Capture the cell that displays the provided text and extract its (x, y) central coordinate. 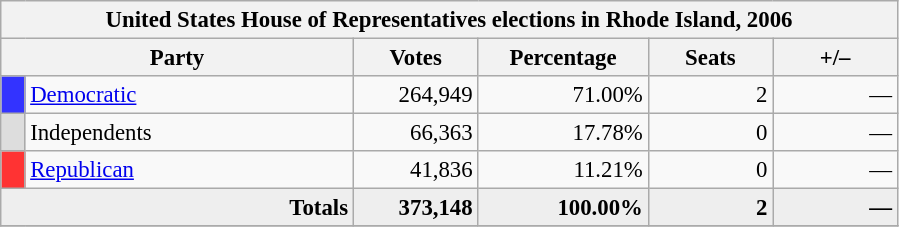
17.78% (563, 133)
41,836 (416, 170)
Seats (710, 58)
Democratic (189, 95)
Percentage (563, 58)
264,949 (416, 95)
71.00% (563, 95)
United States House of Representatives elections in Rhode Island, 2006 (450, 20)
66,363 (416, 133)
Party (178, 58)
Republican (189, 170)
Votes (416, 58)
100.00% (563, 208)
11.21% (563, 170)
373,148 (416, 208)
Independents (189, 133)
Totals (178, 208)
+/– (836, 58)
